Return [X, Y] of the center of cell containing provided text 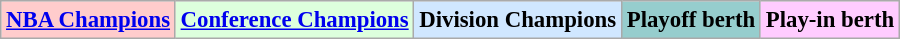
Conference Champions [294, 20]
Division Champions [518, 20]
NBA Champions [88, 20]
Play-in berth [830, 20]
Playoff berth [690, 20]
